Search for the cell housing the specified text and yield its (x, y) center coordinate. 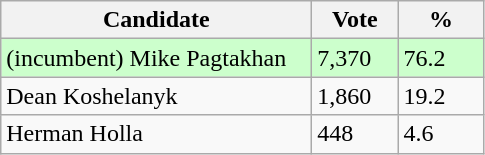
448 (355, 134)
(incumbent) Mike Pagtakhan (156, 58)
Candidate (156, 20)
4.6 (441, 134)
Herman Holla (156, 134)
Vote (355, 20)
% (441, 20)
76.2 (441, 58)
Dean Koshelanyk (156, 96)
1,860 (355, 96)
7,370 (355, 58)
19.2 (441, 96)
